Search for the cell housing the specified text and yield its [X, Y] center coordinate. 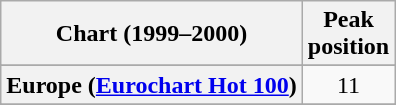
Peakposition [348, 34]
11 [348, 85]
Europe (Eurochart Hot 100) [152, 85]
Chart (1999–2000) [152, 34]
